Detect which cell encompasses the target text, then output its [x, y] center coordinate. 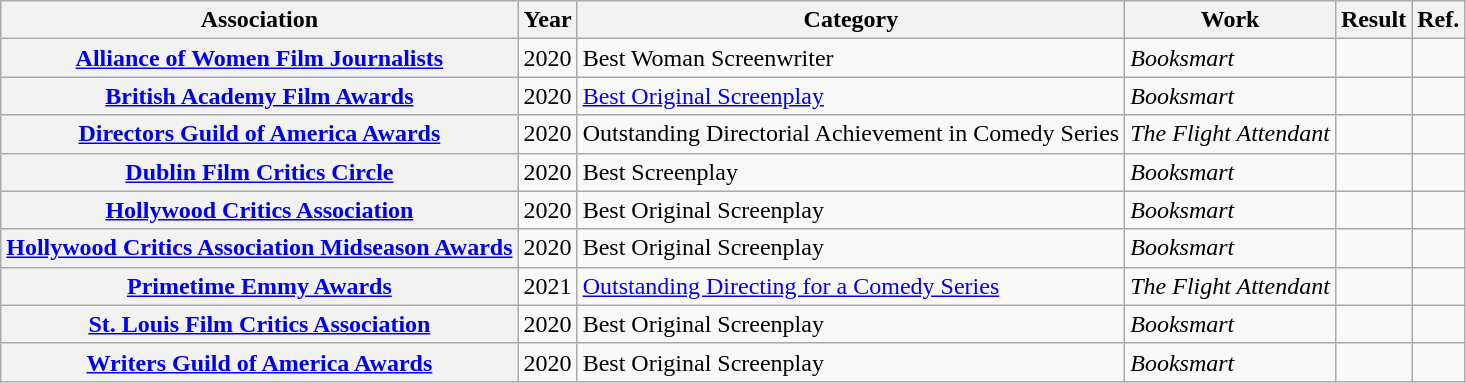
Category [851, 20]
Outstanding Directorial Achievement in Comedy Series [851, 134]
2021 [548, 286]
Best Screenplay [851, 172]
Best Woman Screenwriter [851, 58]
Writers Guild of America Awards [260, 362]
Work [1230, 20]
Primetime Emmy Awards [260, 286]
Result [1373, 20]
St. Louis Film Critics Association [260, 324]
British Academy Film Awards [260, 96]
Association [260, 20]
Hollywood Critics Association [260, 210]
Hollywood Critics Association Midseason Awards [260, 248]
Alliance of Women Film Journalists [260, 58]
Directors Guild of America Awards [260, 134]
Ref. [1438, 20]
Outstanding Directing for a Comedy Series [851, 286]
Dublin Film Critics Circle [260, 172]
Year [548, 20]
